Find where the given text appears and provide that cell's center as (X, Y) coordinate. 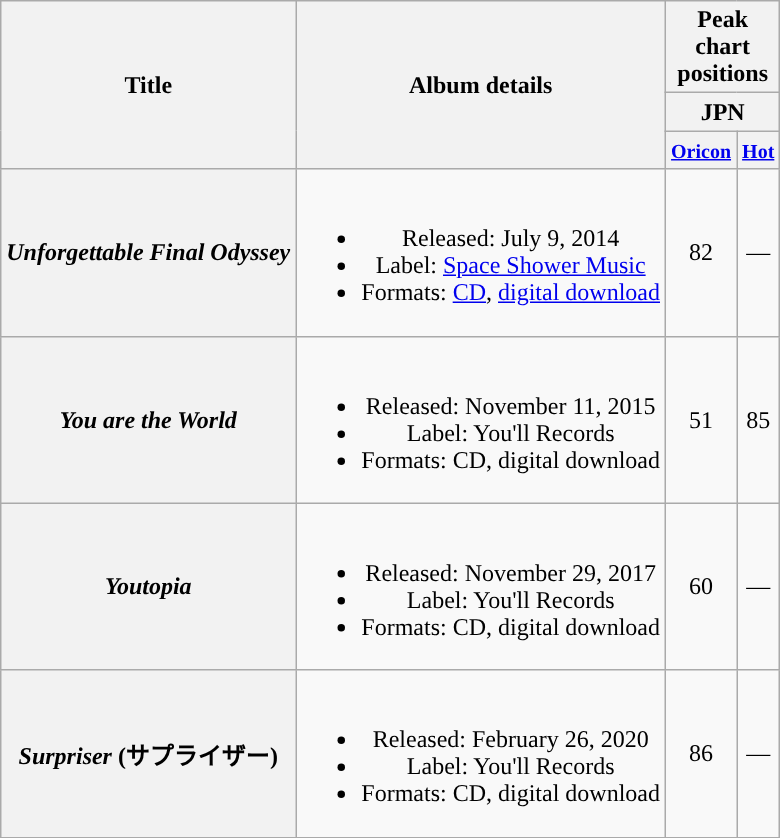
Unforgettable Final Odyssey (148, 252)
51 (702, 420)
85 (758, 420)
Released: November 11, 2015Label: You'll RecordsFormats: CD, digital download (481, 420)
Released: July 9, 2014Label: Space Shower MusicFormats: CD, digital download (481, 252)
Album details (481, 85)
Hot (758, 150)
86 (702, 754)
60 (702, 586)
Oricon (702, 150)
JPN (723, 112)
Surpriser (サプライザー) (148, 754)
Released: November 29, 2017Label: You'll RecordsFormats: CD, digital download (481, 586)
You are the World (148, 420)
82 (702, 252)
Youtopia (148, 586)
Peak chart positions (723, 47)
Title (148, 85)
Released: February 26, 2020Label: You'll RecordsFormats: CD, digital download (481, 754)
